Scan for the cell matching the given text and deliver its [x, y] coordinate at center. 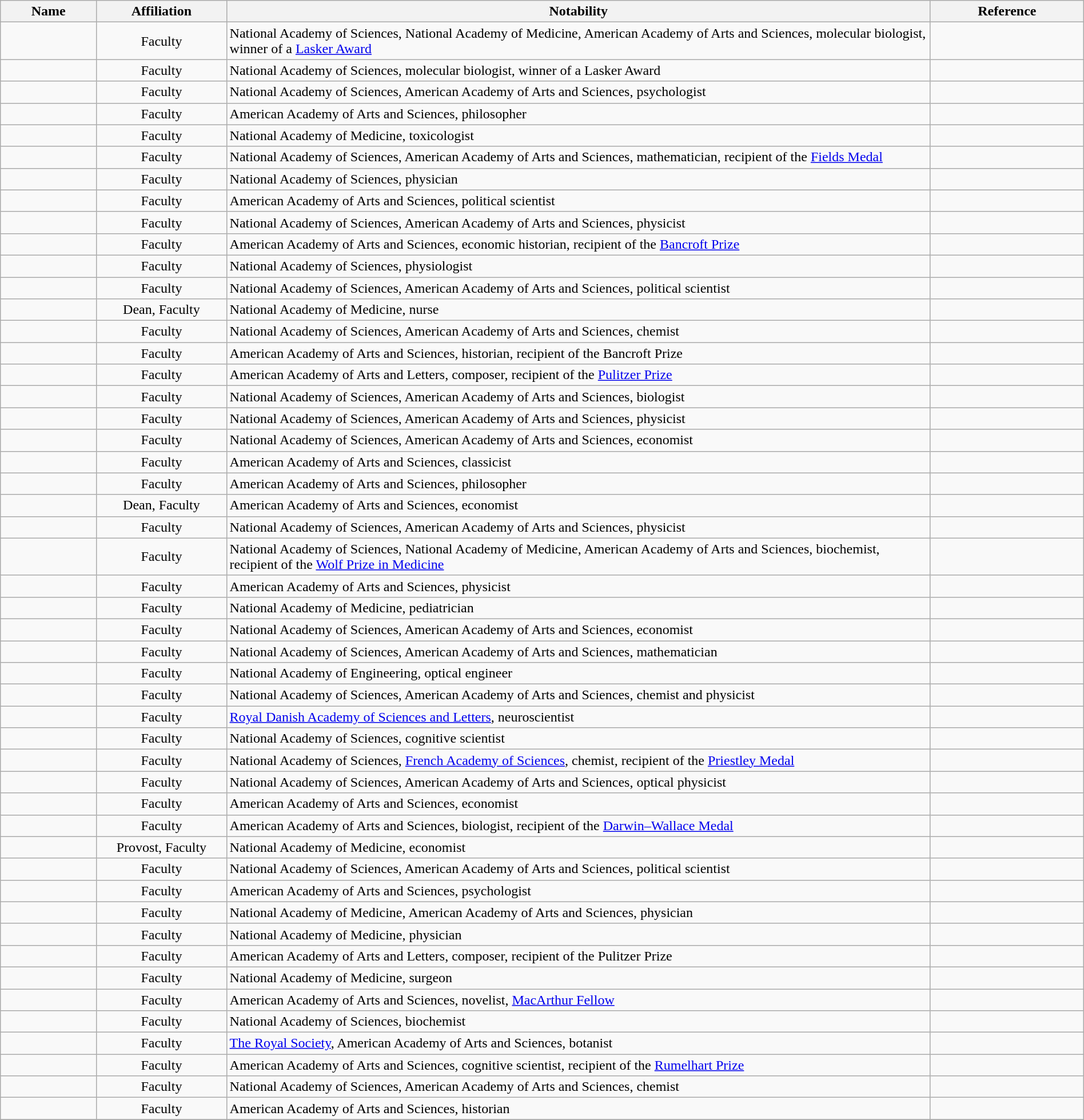
National Academy of Medicine, pediatrician [579, 608]
National Academy of Sciences, physician [579, 179]
American Academy of Arts and Sciences, economic historian, recipient of the Bancroft Prize [579, 244]
Affiliation [161, 11]
American Academy of Arts and Sciences, political scientist [579, 201]
American Academy of Arts and Sciences, historian [579, 1109]
National Academy of Sciences, National Academy of Medicine, American Academy of Arts and Sciences, molecular biologist, winner of a Lasker Award [579, 41]
National Academy of Medicine, physician [579, 934]
National Academy of Sciences, molecular biologist, winner of a Lasker Award [579, 70]
American Academy of Arts and Sciences, psychologist [579, 891]
Name [49, 11]
American Academy of Arts and Sciences, physicist [579, 586]
National Academy of Medicine, surgeon [579, 978]
National Academy of Medicine, toxicologist [579, 135]
National Academy of Medicine, economist [579, 847]
National Academy of Sciences, American Academy of Arts and Sciences, mathematician, recipient of the Fields Medal [579, 157]
Reference [1007, 11]
National Academy of Sciences, cognitive scientist [579, 739]
American Academy of Arts and Sciences, novelist, MacArthur Fellow [579, 1000]
National Academy of Sciences, biochemist [579, 1022]
National Academy of Sciences, American Academy of Arts and Sciences, mathematician [579, 651]
National Academy of Sciences, physiologist [579, 266]
National Academy of Sciences, American Academy of Arts and Sciences, psychologist [579, 92]
Provost, Faculty [161, 847]
Notability [579, 11]
National Academy of Medicine, nurse [579, 310]
National Academy of Medicine, American Academy of Arts and Sciences, physician [579, 912]
American Academy of Arts and Sciences, historian, recipient of the Bancroft Prize [579, 353]
National Academy of Engineering, optical engineer [579, 673]
National Academy of Sciences, American Academy of Arts and Sciences, chemist and physicist [579, 695]
Royal Danish Academy of Sciences and Letters, neuroscientist [579, 717]
The Royal Society, American Academy of Arts and Sciences, botanist [579, 1043]
National Academy of Sciences, American Academy of Arts and Sciences, optical physicist [579, 782]
American Academy of Arts and Sciences, classicist [579, 462]
National Academy of Sciences, French Academy of Sciences, chemist, recipient of the Priestley Medal [579, 760]
American Academy of Arts and Sciences, cognitive scientist, recipient of the Rumelhart Prize [579, 1065]
American Academy of Arts and Sciences, biologist, recipient of the Darwin–Wallace Medal [579, 826]
National Academy of Sciences, American Academy of Arts and Sciences, biologist [579, 397]
